Detect which cell encompasses the target text, then output its [x, y] center coordinate. 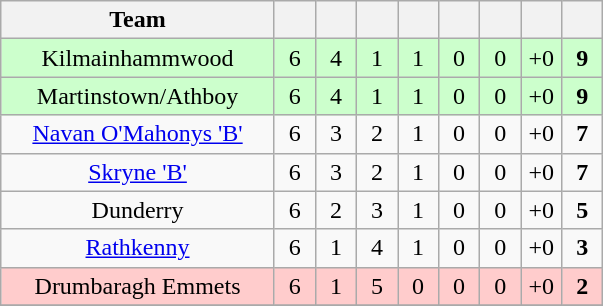
Rathkenny [138, 248]
Drumbaragh Emmets [138, 286]
Team [138, 20]
Martinstown/Athboy [138, 96]
Skryne 'B' [138, 172]
Dunderry [138, 210]
Kilmainhammwood [138, 58]
Navan O'Mahonys 'B' [138, 134]
